Locate the cell with the specified text and output its [X, Y] center coordinate. 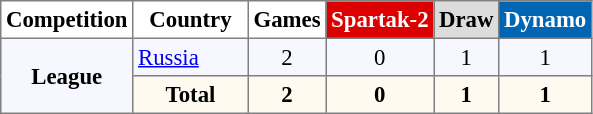
Spartak-2 [380, 20]
Russia [191, 57]
Country [191, 20]
Games [287, 20]
Draw [466, 20]
Competition [67, 20]
League [67, 76]
Dynamo [546, 20]
Total [191, 95]
